Return (x, y) of the center of cell containing provided text 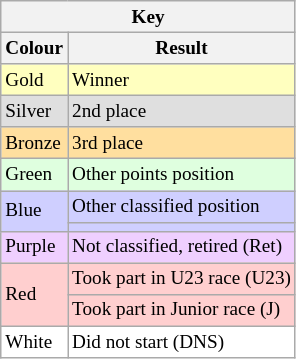
White (34, 342)
Winner (182, 80)
Took part in U23 race (U23) (182, 279)
Purple (34, 247)
Did not start (DNS) (182, 342)
Gold (34, 80)
Red (34, 294)
2nd place (182, 111)
Other points position (182, 175)
Silver (34, 111)
Green (34, 175)
Colour (34, 48)
Took part in Junior race (J) (182, 310)
Blue (34, 210)
Key (148, 17)
Bronze (34, 143)
Not classified, retired (Ret) (182, 247)
Other classified position (182, 206)
Result (182, 48)
3rd place (182, 143)
